Detect which cell encompasses the target text, then output its [X, Y] center coordinate. 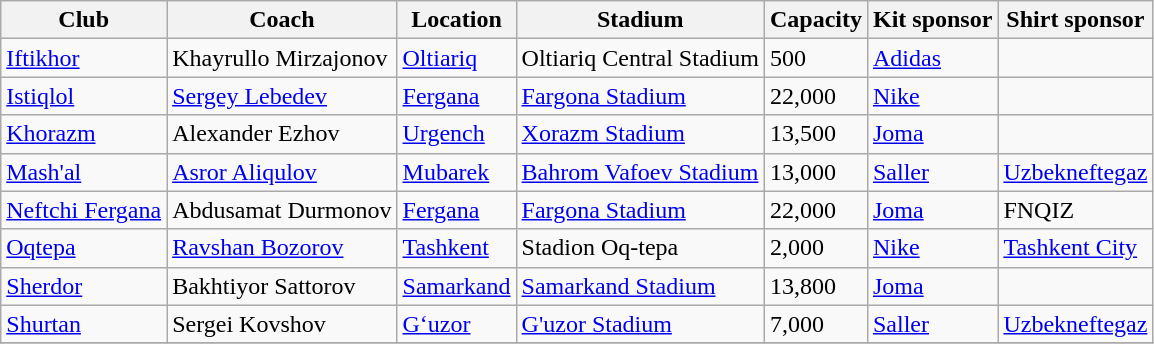
7,000 [816, 324]
500 [816, 58]
Iftikhor [84, 58]
Xorazm Stadium [640, 134]
Mash'al [84, 172]
2,000 [816, 248]
Kit sponsor [932, 20]
Khorazm [84, 134]
Neftchi Fergana [84, 210]
Oltiariq [456, 58]
Samarkand [456, 286]
13,000 [816, 172]
G'uzor Stadium [640, 324]
Bakhtiyor Sattorov [282, 286]
Oltiariq Central Stadium [640, 58]
13,800 [816, 286]
Asror Aliqulov [282, 172]
Bahrom Vafoev Stadium [640, 172]
Adidas [932, 58]
G‘uzor [456, 324]
Tashkent City [1076, 248]
Oqtepa [84, 248]
Istiqlol [84, 96]
Stadion Oq-tepa [640, 248]
Ravshan Bozorov [282, 248]
Club [84, 20]
Samarkand Stadium [640, 286]
Mubarek [456, 172]
Location [456, 20]
Stadium [640, 20]
Khayrullo Mirzajonov [282, 58]
Tashkent [456, 248]
Coach [282, 20]
Shirt sponsor [1076, 20]
Shurtan [84, 324]
13,500 [816, 134]
Urgench [456, 134]
FNQIZ [1076, 210]
Capacity [816, 20]
Alexander Ezhov [282, 134]
Sherdor [84, 286]
Sergei Kovshov [282, 324]
Abdusamat Durmonov [282, 210]
Sergey Lebedev [282, 96]
